Provide the (X, Y) coordinate of the cell's center where the given text is located.  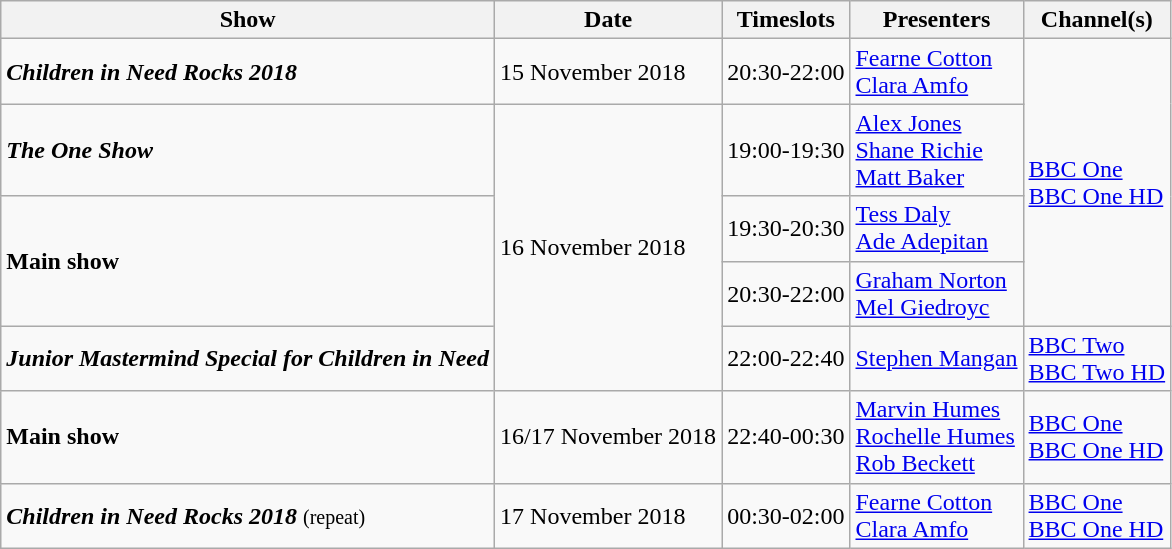
22:40-00:30 (786, 437)
Stephen Mangan (936, 358)
19:00-19:30 (786, 150)
Marvin HumesRochelle HumesRob Beckett (936, 437)
Graham NortonMel Giedroyc (936, 294)
22:00-22:40 (786, 358)
Tess DalyAde Adepitan (936, 228)
16 November 2018 (608, 248)
15 November 2018 (608, 72)
Timeslots (786, 20)
Children in Need Rocks 2018 (repeat) (248, 516)
Presenters (936, 20)
Children in Need Rocks 2018 (248, 72)
16/17 November 2018 (608, 437)
Date (608, 20)
00:30-02:00 (786, 516)
The One Show (248, 150)
BBC TwoBBC Two HD (1097, 358)
Alex JonesShane RichieMatt Baker (936, 150)
Junior Mastermind Special for Children in Need (248, 358)
Show (248, 20)
19:30-20:30 (786, 228)
Channel(s) (1097, 20)
17 November 2018 (608, 516)
